Search for the cell housing the specified text and yield its (x, y) center coordinate. 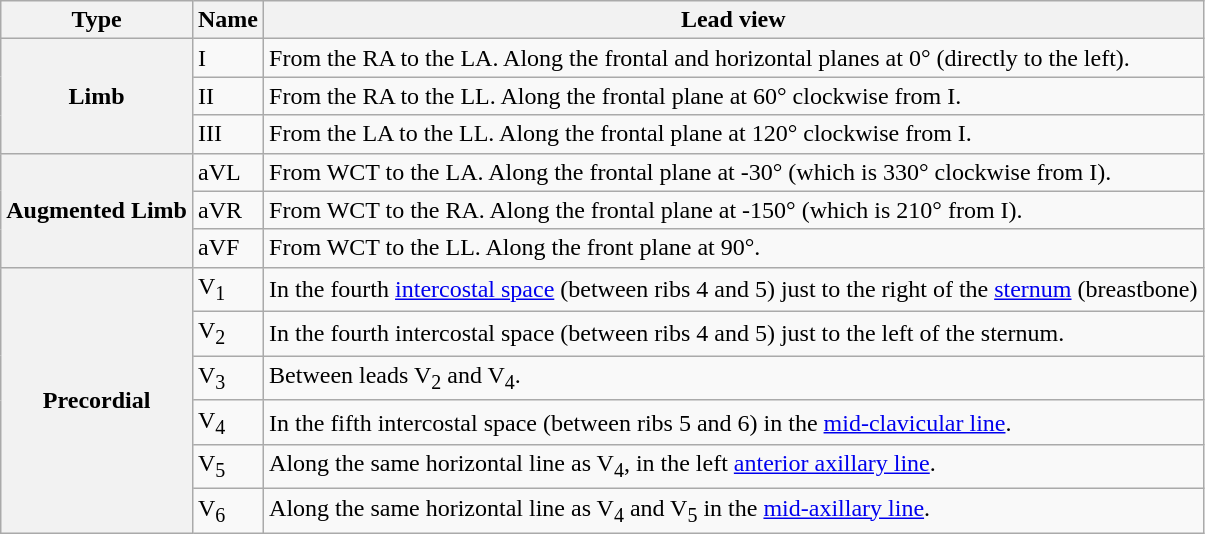
V3 (228, 378)
V2 (228, 334)
I (228, 58)
Between leads V2 and V4. (734, 378)
Limb (97, 96)
Along the same horizontal line as V4, in the left anterior axillary line. (734, 467)
Lead view (734, 20)
From the LA to the LL. Along the frontal plane at 120° clockwise from I. (734, 134)
Along the same horizontal line as V4 and V5 in the mid-axillary line. (734, 511)
From the RA to the LL. Along the frontal plane at 60° clockwise from I. (734, 96)
V6 (228, 511)
Name (228, 20)
V5 (228, 467)
From WCT to the RA. Along the frontal plane at -150° (which is 210° from I). (734, 210)
aVL (228, 172)
From the RA to the LA. Along the frontal and horizontal planes at 0° (directly to the left). (734, 58)
V4 (228, 422)
III (228, 134)
II (228, 96)
Type (97, 20)
Augmented Limb (97, 210)
From WCT to the LL. Along the front plane at 90°. (734, 248)
In the fifth intercostal space (between ribs 5 and 6) in the mid-clavicular line. (734, 422)
Precordial (97, 400)
V1 (228, 289)
In the fourth intercostal space (between ribs 4 and 5) just to the left of the sternum. (734, 334)
From WCT to the LA. Along the frontal plane at -30° (which is 330° clockwise from I). (734, 172)
aVR (228, 210)
aVF (228, 248)
In the fourth intercostal space (between ribs 4 and 5) just to the right of the sternum (breastbone) (734, 289)
